Locate the cell with the specified text and output its (x, y) center coordinate. 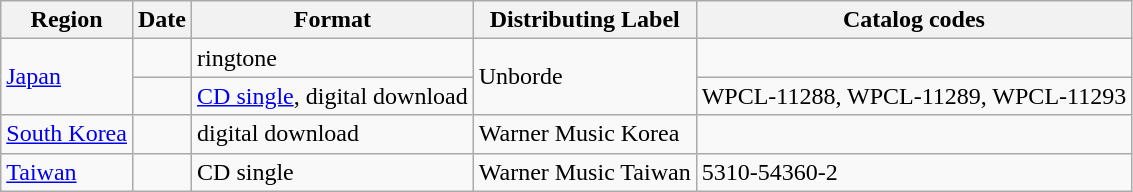
Warner Music Korea (584, 134)
Taiwan (67, 172)
Date (162, 20)
Catalog codes (914, 20)
Japan (67, 77)
5310-54360-2 (914, 172)
Region (67, 20)
Warner Music Taiwan (584, 172)
Format (333, 20)
ringtone (333, 58)
South Korea (67, 134)
digital download (333, 134)
Distributing Label (584, 20)
WPCL-11288, WPCL-11289, WPCL-11293 (914, 96)
Unborde (584, 77)
CD single (333, 172)
CD single, digital download (333, 96)
